Determine the (x, y) coordinate at the center of the cell enclosing the given text.  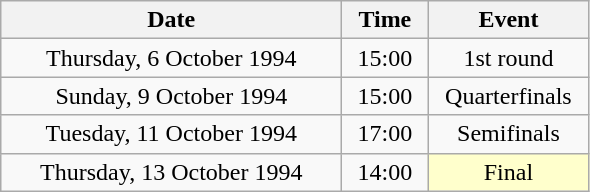
Thursday, 13 October 1994 (172, 172)
Time (385, 20)
Event (508, 20)
Final (508, 172)
Date (172, 20)
1st round (508, 58)
Quarterfinals (508, 96)
Thursday, 6 October 1994 (172, 58)
Tuesday, 11 October 1994 (172, 134)
14:00 (385, 172)
Semifinals (508, 134)
17:00 (385, 134)
Sunday, 9 October 1994 (172, 96)
